Return the (X, Y) coordinate for the center point of the cell that contains the specified text.  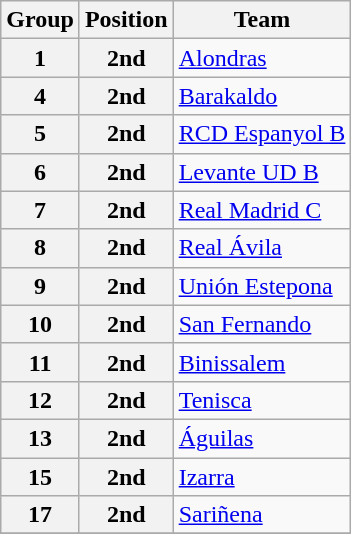
Tenisca (262, 400)
11 (40, 362)
10 (40, 324)
Group (40, 20)
9 (40, 286)
Sariñena (262, 515)
Real Ávila (262, 248)
13 (40, 438)
15 (40, 477)
12 (40, 400)
Barakaldo (262, 96)
5 (40, 134)
Binissalem (262, 362)
San Fernando (262, 324)
Unión Estepona (262, 286)
RCD Espanyol B (262, 134)
4 (40, 96)
Position (126, 20)
Alondras (262, 58)
Team (262, 20)
8 (40, 248)
Izarra (262, 477)
Real Madrid C (262, 210)
17 (40, 515)
1 (40, 58)
Levante UD B (262, 172)
6 (40, 172)
Águilas (262, 438)
7 (40, 210)
